For the text-containing cell, return its midpoint in [X, Y] coordinate format. 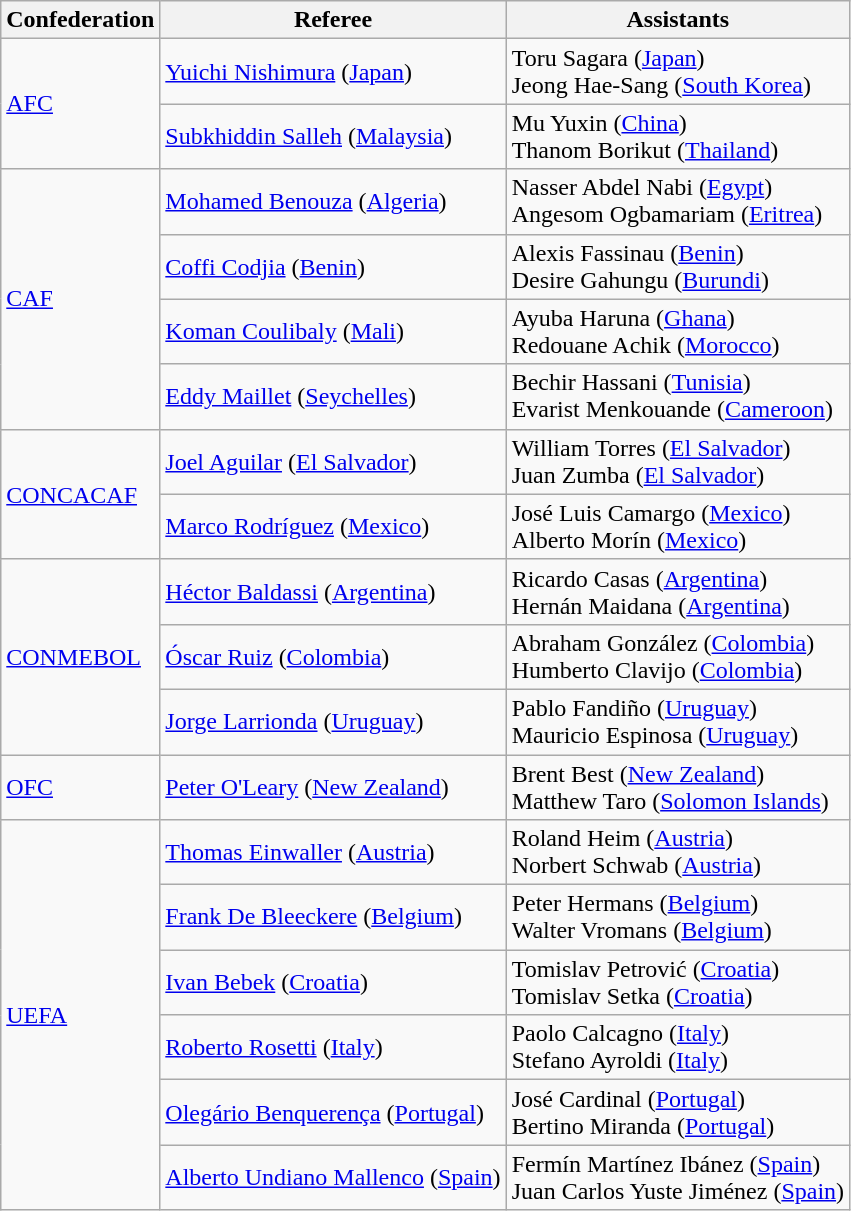
Paolo Calcagno (Italy)Stefano Ayroldi (Italy) [678, 1048]
José Cardinal (Portugal)Bertino Miranda (Portugal) [678, 1112]
Eddy Maillet (Seychelles) [333, 396]
Confederation [80, 20]
William Torres (El Salvador)Juan Zumba (El Salvador) [678, 462]
Fermín Martínez Ibánez (Spain)Juan Carlos Yuste Jiménez (Spain) [678, 1178]
Alexis Fassinau (Benin)Desire Gahungu (Burundi) [678, 266]
CONMEBOL [80, 656]
Referee [333, 20]
Olegário Benquerença (Portugal) [333, 1112]
Koman Coulibaly (Mali) [333, 332]
Frank De Bleeckere (Belgium) [333, 918]
Tomislav Petrović (Croatia)Tomislav Setka (Croatia) [678, 982]
Ricardo Casas (Argentina)Hernán Maidana (Argentina) [678, 592]
Nasser Abdel Nabi (Egypt)Angesom Ogbamariam (Eritrea) [678, 202]
Marco Rodríguez (Mexico) [333, 526]
Ivan Bebek (Croatia) [333, 982]
Mu Yuxin (China)Thanom Borikut (Thailand) [678, 136]
AFC [80, 104]
Peter Hermans (Belgium)Walter Vromans (Belgium) [678, 918]
Toru Sagara (Japan)Jeong Hae-Sang (South Korea) [678, 72]
Coffi Codjia (Benin) [333, 266]
Assistants [678, 20]
José Luis Camargo (Mexico)Alberto Morín (Mexico) [678, 526]
Pablo Fandiño (Uruguay)Mauricio Espinosa (Uruguay) [678, 722]
Jorge Larrionda (Uruguay) [333, 722]
UEFA [80, 1015]
Peter O'Leary (New Zealand) [333, 786]
Joel Aguilar (El Salvador) [333, 462]
Bechir Hassani (Tunisia)Evarist Menkouande (Cameroon) [678, 396]
Thomas Einwaller (Austria) [333, 852]
Brent Best (New Zealand)Matthew Taro (Solomon Islands) [678, 786]
Héctor Baldassi (Argentina) [333, 592]
Óscar Ruiz (Colombia) [333, 656]
Roland Heim (Austria)Norbert Schwab (Austria) [678, 852]
Subkhiddin Salleh (Malaysia) [333, 136]
Abraham González (Colombia)Humberto Clavijo (Colombia) [678, 656]
Roberto Rosetti (Italy) [333, 1048]
Yuichi Nishimura (Japan) [333, 72]
CONCACAF [80, 494]
OFC [80, 786]
Ayuba Haruna (Ghana)Redouane Achik (Morocco) [678, 332]
Alberto Undiano Mallenco (Spain) [333, 1178]
Mohamed Benouza (Algeria) [333, 202]
CAF [80, 299]
